Provide the [x, y] coordinate of the cell's center where the given text is located.  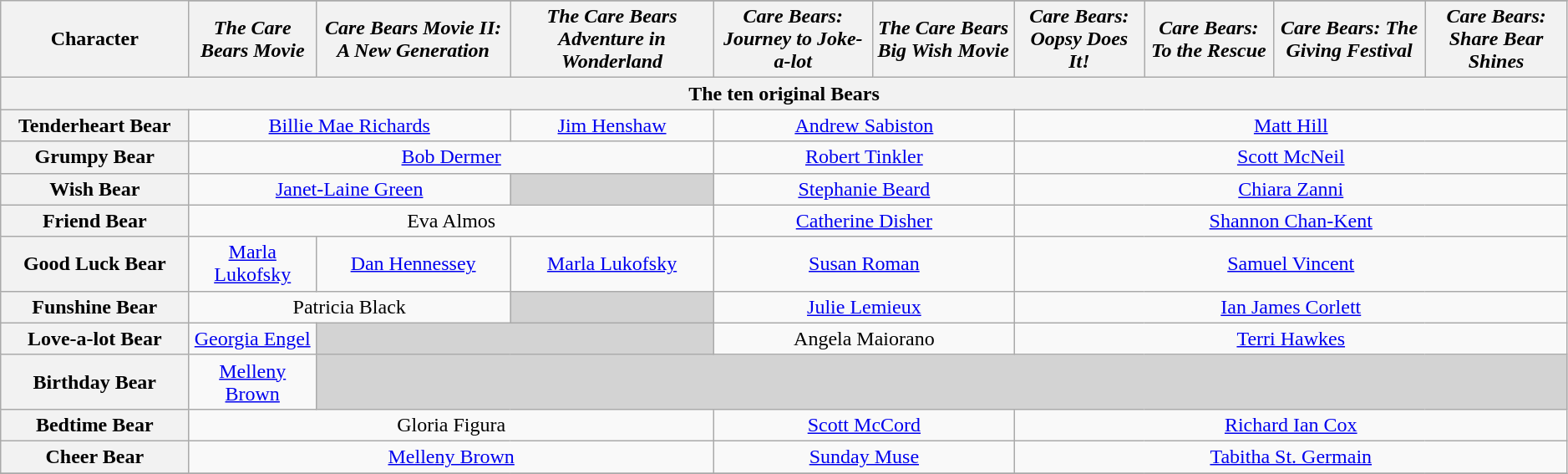
Care Bears Movie II: A New Generation [414, 39]
Friend Bear [95, 221]
Wish Bear [95, 189]
Jim Henshaw [612, 125]
Chiara Zanni [1291, 189]
The Care Bears Big Wish Movie [943, 39]
Tenderheart Bear [95, 125]
Terri Hawkes [1291, 339]
Care Bears: Share Bear Shines [1496, 39]
Billie Mae Richards [349, 125]
Shannon Chan-Kent [1291, 221]
Birthday Bear [95, 381]
Gloria Figura [451, 425]
Care Bears: The Giving Festival [1349, 39]
Grumpy Bear [95, 157]
Cheer Bear [95, 456]
Care Bears: To the Rescue [1210, 39]
Ian James Corlett [1291, 307]
Funshine Bear [95, 307]
Andrew Sabiston [865, 125]
Georgia Engel [252, 339]
Samuel Vincent [1291, 264]
Catherine Disher [865, 221]
Character [95, 39]
Dan Hennessey [414, 264]
Richard Ian Cox [1291, 425]
Care Bears: Journey to Joke-a-lot [794, 39]
The ten original Bears [784, 94]
Janet-Laine Green [349, 189]
Matt Hill [1291, 125]
Bob Dermer [451, 157]
Good Luck Bear [95, 264]
Julie Lemieux [865, 307]
Angela Maiorano [865, 339]
Care Bears: Oopsy Does It! [1079, 39]
Scott McCord [865, 425]
Stephanie Beard [865, 189]
Bedtime Bear [95, 425]
Scott McNeil [1291, 157]
Susan Roman [865, 264]
Eva Almos [451, 221]
Patricia Black [349, 307]
Robert Tinkler [865, 157]
Sunday Muse [865, 456]
The Care Bears Adventure in Wonderland [612, 39]
Love-a-lot Bear [95, 339]
Tabitha St. Germain [1291, 456]
The Care Bears Movie [252, 39]
